For the text-containing cell, return its midpoint in (X, Y) coordinate format. 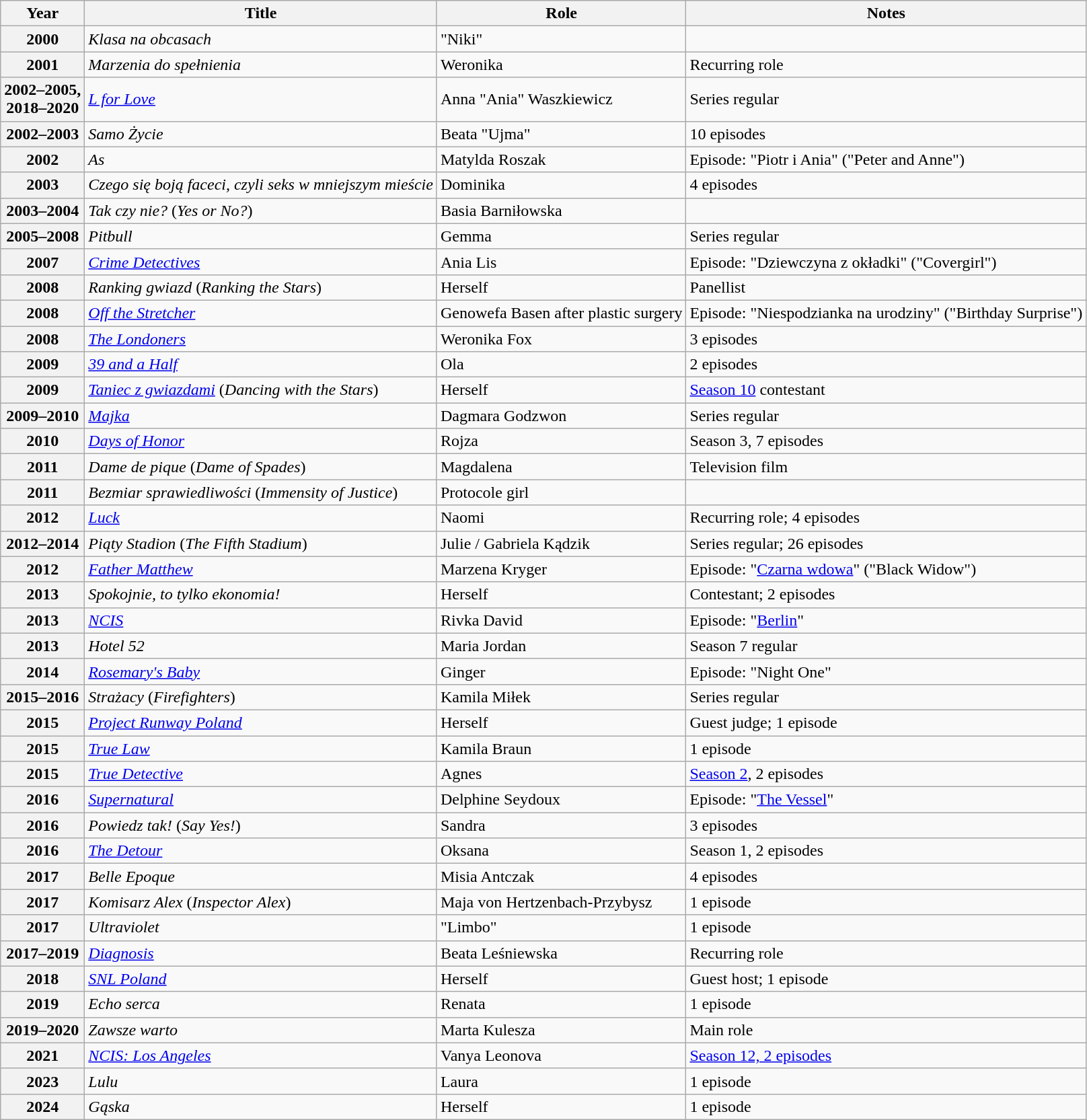
Season 7 regular (887, 646)
Laura (561, 1081)
Guest host; 1 episode (887, 979)
Gemma (561, 236)
Renata (561, 1004)
Main role (887, 1030)
2002–2003 (43, 134)
True Law (261, 749)
Weronika (561, 65)
Taniec z gwiazdami (Dancing with the Stars) (261, 390)
Supernatural (261, 800)
Ola (561, 365)
2019–2020 (43, 1030)
Episode: "Piotr i Ania" ("Peter and Anne") (887, 159)
Misia Antczak (561, 876)
2017–2019 (43, 953)
Kamila Braun (561, 749)
Episode: "Czarna wdowa" ("Black Widow") (887, 569)
Basia Barniłowska (561, 211)
Pitbull (261, 236)
Marta Kulesza (561, 1030)
The Londoners (261, 338)
Guest judge; 1 episode (887, 722)
2002–2005,2018–2020 (43, 100)
Notes (887, 13)
Echo serca (261, 1004)
NCIS (261, 620)
Komisarz Alex (Inspector Alex) (261, 902)
2 episodes (887, 365)
2021 (43, 1055)
Anna "Ania" Waszkiewicz (561, 100)
Panellist (887, 287)
Series regular; 26 episodes (887, 544)
Season 12, 2 episodes (887, 1055)
Rojza (561, 441)
Delphine Seydoux (561, 800)
Ania Lis (561, 262)
Ultraviolet (261, 928)
2009–2010 (43, 416)
Project Runway Poland (261, 722)
2003 (43, 185)
Maria Jordan (561, 646)
Sandra (561, 825)
Contestant; 2 episodes (887, 595)
True Detective (261, 774)
Weronika Fox (561, 338)
Naomi (561, 518)
Season 10 contestant (887, 390)
Ranking gwiazd (Ranking the Stars) (261, 287)
Ginger (561, 671)
Episode: "Night One" (887, 671)
Title (261, 13)
Klasa na obcasach (261, 39)
2002 (43, 159)
Hotel 52 (261, 646)
Off the Stretcher (261, 313)
Magdalena (561, 467)
Year (43, 13)
Protocole girl (561, 492)
2000 (43, 39)
Lulu (261, 1081)
Episode: "Niespodzianka na urodziny" ("Birthday Surprise") (887, 313)
Days of Honor (261, 441)
Season 1, 2 episodes (887, 851)
SNL Poland (261, 979)
Strażacy (Firefighters) (261, 697)
Zawsze warto (261, 1030)
Marzena Kryger (561, 569)
Luck (261, 518)
Piąty Stadion (The Fifth Stadium) (261, 544)
Episode: "Dziewczyna z okładki" ("Covergirl") (887, 262)
2012–2014 (43, 544)
2001 (43, 65)
2014 (43, 671)
2003–2004 (43, 211)
Oksana (561, 851)
Dagmara Godzwon (561, 416)
2023 (43, 1081)
Role (561, 13)
Tak czy nie? (Yes or No?) (261, 211)
Genowefa Basen after plastic surgery (561, 313)
Crime Detectives (261, 262)
Rosemary's Baby (261, 671)
L for Love (261, 100)
Dame de pique (Dame of Spades) (261, 467)
NCIS: Los Angeles (261, 1055)
Samo Życie (261, 134)
Father Matthew (261, 569)
Beata "Ujma" (561, 134)
2007 (43, 262)
2010 (43, 441)
Television film (887, 467)
2018 (43, 979)
Vanya Leonova (561, 1055)
2024 (43, 1107)
Majka (261, 416)
"Niki" (561, 39)
Beata Leśniewska (561, 953)
2015–2016 (43, 697)
39 and a Half (261, 365)
Season 3, 7 episodes (887, 441)
Episode: "The Vessel" (887, 800)
10 episodes (887, 134)
"Limbo" (561, 928)
Agnes (561, 774)
Kamila Miłek (561, 697)
Matylda Roszak (561, 159)
The Detour (261, 851)
2019 (43, 1004)
Recurring role; 4 episodes (887, 518)
Diagnosis (261, 953)
Dominika (561, 185)
Season 2, 2 episodes (887, 774)
Maja von Hertzenbach-Przybysz (561, 902)
Gąska (261, 1107)
Powiedz tak! (Say Yes!) (261, 825)
Belle Epoque (261, 876)
Episode: "Berlin" (887, 620)
As (261, 159)
Spokojnie, to tylko ekonomia! (261, 595)
Julie / Gabriela Kądzik (561, 544)
Marzenia do spełnienia (261, 65)
2005–2008 (43, 236)
Czego się boją faceci, czyli seks w mniejszym mieście (261, 185)
Rivka David (561, 620)
Bezmiar sprawiedliwości (Immensity of Justice) (261, 492)
